Find where the given text appears and provide that cell's center as (X, Y) coordinate. 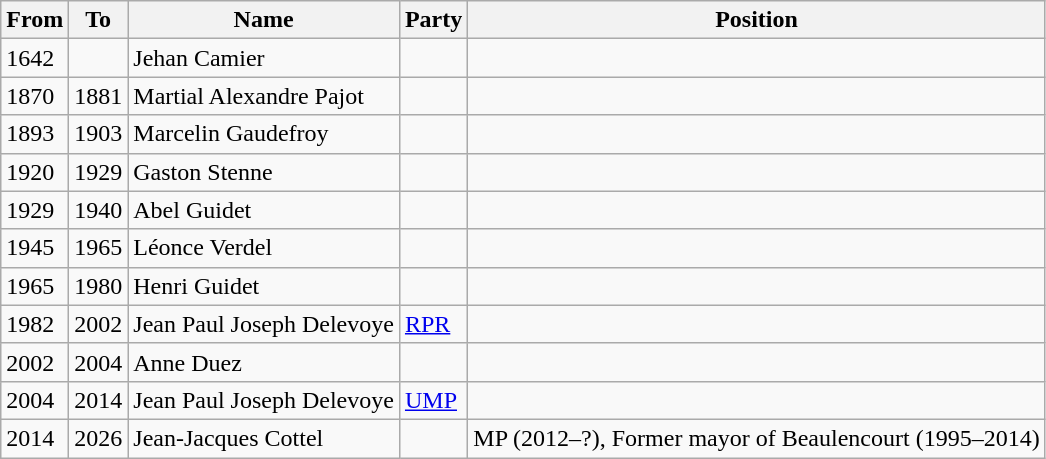
1903 (98, 134)
1945 (35, 248)
Anne Duez (264, 362)
Léonce Verdel (264, 248)
2026 (98, 438)
MP (2012–?), Former mayor of Beaulencourt (1995–2014) (756, 438)
1642 (35, 58)
Abel Guidet (264, 210)
UMP (433, 400)
RPR (433, 324)
Jehan Camier (264, 58)
1940 (98, 210)
1893 (35, 134)
1870 (35, 96)
Gaston Stenne (264, 172)
1980 (98, 286)
Henri Guidet (264, 286)
Martial Alexandre Pajot (264, 96)
Marcelin Gaudefroy (264, 134)
1982 (35, 324)
1881 (98, 96)
Party (433, 20)
From (35, 20)
To (98, 20)
1920 (35, 172)
Position (756, 20)
Jean-Jacques Cottel (264, 438)
Name (264, 20)
